Search for the cell housing the specified text and yield its (X, Y) center coordinate. 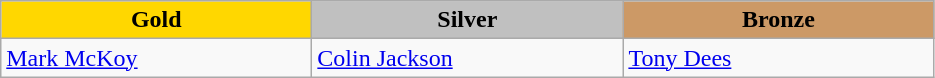
Colin Jackson (468, 58)
Mark McKoy (156, 58)
Gold (156, 20)
Tony Dees (778, 58)
Bronze (778, 20)
Silver (468, 20)
